From the cell containing the given text, extract its center point as (X, Y) coordinate. 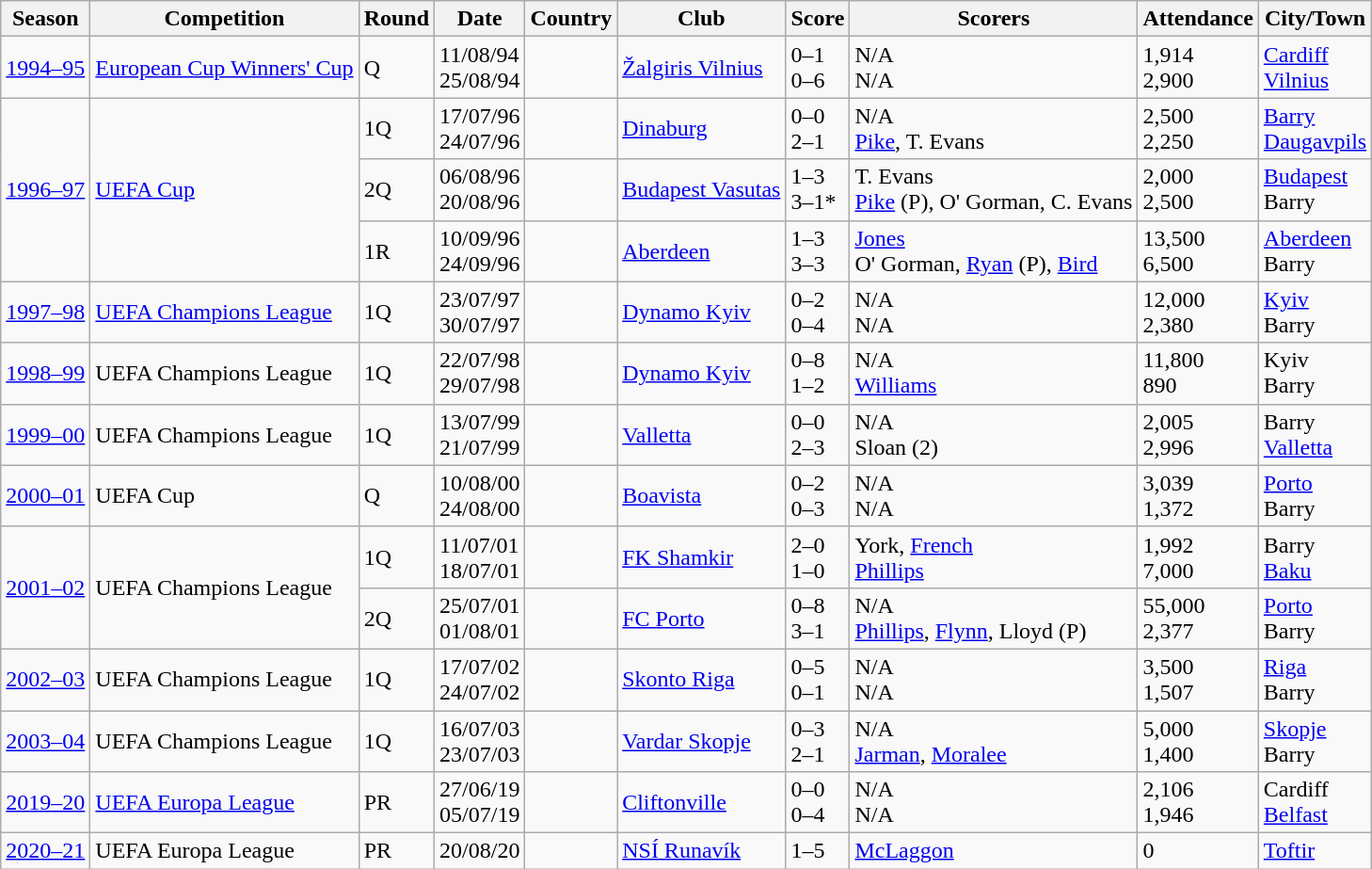
13/07/9921/07/99 (480, 435)
CardiffVilnius (1315, 68)
55,0002,377 (1198, 618)
0–20–4 (818, 313)
11/08/9425/08/94 (480, 68)
Round (396, 19)
0–83–1 (818, 618)
2,5002,250 (1198, 128)
N/AJarman, Moralee (994, 740)
BarryBaku (1315, 557)
11,800890 (1198, 373)
2019–20 (45, 802)
13,5006,500 (1198, 250)
1994–95 (45, 68)
27/06/1905/07/19 (480, 802)
Scorers (994, 19)
1999–00 (45, 435)
BarryValletta (1315, 435)
3,0391,372 (1198, 495)
BarryDaugavpils (1315, 128)
CardiffBelfast (1315, 802)
2002–03 (45, 680)
Toftir (1315, 851)
1–33–1* (818, 190)
25/07/0101/08/01 (480, 618)
1997–98 (45, 313)
N/APike, T. Evans (994, 128)
10/09/9624/09/96 (480, 250)
1998–99 (45, 373)
0–81–2 (818, 373)
York, FrenchPhillips (994, 557)
0–32–1 (818, 740)
N/ASloan (2) (994, 435)
11/07/0118/07/01 (480, 557)
12,0002,380 (1198, 313)
23/07/9730/07/97 (480, 313)
McLaggon (994, 851)
1996–97 (45, 190)
0 (1198, 851)
N/APhillips, Flynn, Lloyd (P) (994, 618)
European Cup Winners' Cup (224, 68)
NSÍ Runavík (702, 851)
Žalgiris Vilnius (702, 68)
Competition (224, 19)
1,9142,900 (1198, 68)
2,0002,500 (1198, 190)
Country (571, 19)
Dinaburg (702, 128)
2,1061,946 (1198, 802)
City/Town (1315, 19)
0–50–1 (818, 680)
N/AWilliams (994, 373)
22/07/9829/07/98 (480, 373)
2,0052,996 (1198, 435)
0–02–3 (818, 435)
0–10–6 (818, 68)
Cliftonville (702, 802)
2–01–0 (818, 557)
JonesO' Gorman, Ryan (P), Bird (994, 250)
AberdeenBarry (1315, 250)
17/07/0224/07/02 (480, 680)
0–20–3 (818, 495)
1–5 (818, 851)
2020–21 (45, 851)
2000–01 (45, 495)
Season (45, 19)
FK Shamkir (702, 557)
1R (396, 250)
FC Porto (702, 618)
Score (818, 19)
10/08/0024/08/00 (480, 495)
T. EvansPike (P), O' Gorman, C. Evans (994, 190)
20/08/20 (480, 851)
1–33–3 (818, 250)
Boavista (702, 495)
RigaBarry (1315, 680)
SkopjeBarry (1315, 740)
Vardar Skopje (702, 740)
2003–04 (45, 740)
3,5001,507 (1198, 680)
Aberdeen (702, 250)
Date (480, 19)
16/07/0323/07/03 (480, 740)
2001–02 (45, 587)
Skonto Riga (702, 680)
0–00–4 (818, 802)
06/08/9620/08/96 (480, 190)
17/07/9624/07/96 (480, 128)
5,0001,400 (1198, 740)
Club (702, 19)
0–02–1 (818, 128)
Valletta (702, 435)
Budapest Vasutas (702, 190)
Attendance (1198, 19)
1,9927,000 (1198, 557)
BudapestBarry (1315, 190)
